Locate the cell with the specified text and output its [X, Y] center coordinate. 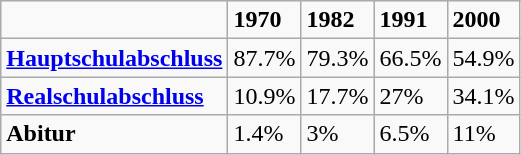
1970 [264, 20]
11% [484, 134]
79.3% [338, 58]
1982 [338, 20]
34.1% [484, 96]
6.5% [410, 134]
1991 [410, 20]
2000 [484, 20]
66.5% [410, 58]
10.9% [264, 96]
Hauptschulabschluss [114, 58]
27% [410, 96]
Abitur [114, 134]
17.7% [338, 96]
1.4% [264, 134]
54.9% [484, 58]
Realschulabschluss [114, 96]
87.7% [264, 58]
3% [338, 134]
